Determine the [X, Y] coordinate at the center of the cell enclosing the given text.  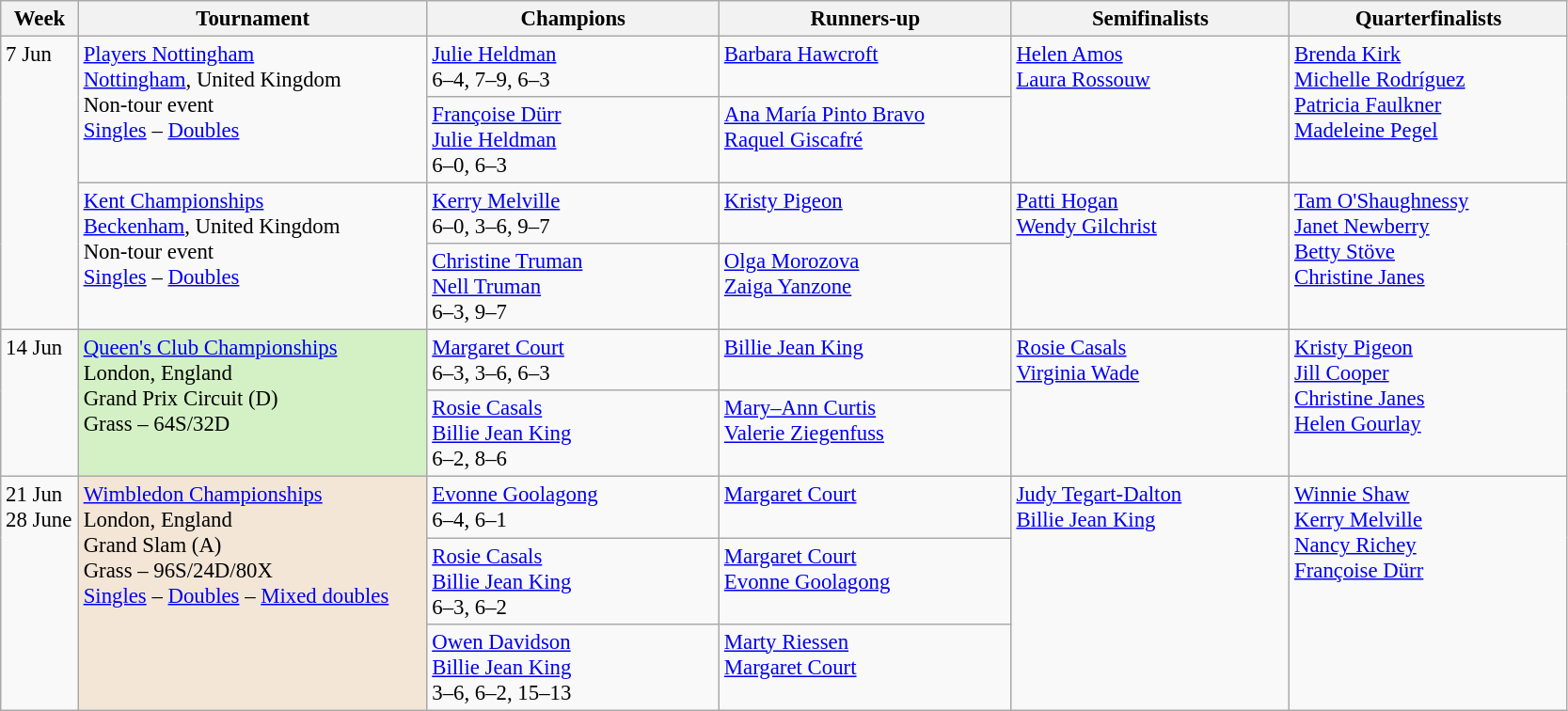
Marty Riessen Margaret Court [865, 667]
Rosie Casals Virginia Wade [1150, 403]
21 Jun28 June [40, 593]
Margaret Court6–3, 3–6, 6–3 [574, 361]
Julie Heldman 6–4, 7–9, 6–3 [574, 68]
Patti Hogan Wendy Gilchrist [1150, 257]
Queen's Club Championships London, England Grand Prix Circuit (D) Grass – 64S/32D [252, 403]
Françoise Dürr Julie Heldman 6–0, 6–3 [574, 140]
Judy Tegart-Dalton Billie Jean King [1150, 593]
Tam O'Shaughnessy Janet Newberry Betty Stöve Christine Janes [1429, 257]
Rosie Casals Billie Jean King 6–3, 6–2 [574, 581]
Barbara Hawcroft [865, 68]
Brenda Kirk Michelle Rodríguez Patricia Faulkner Madeleine Pegel [1429, 110]
Margaret Court Evonne Goolagong [865, 581]
Quarterfinalists [1429, 19]
Week [40, 19]
Champions [574, 19]
14 Jun [40, 403]
Kristy Pigeon [865, 214]
7 Jun [40, 183]
Kent ChampionshipsBeckenham, United KingdomNon-tour eventSingles – Doubles [252, 257]
Evonne Goolagong 6–4, 6–1 [574, 508]
Winnie Shaw Kerry Melville Nancy Richey Françoise Dürr [1429, 593]
Margaret Court [865, 508]
Helen Amos Laura Rossouw [1150, 110]
Mary–Ann Curtis Valerie Ziegenfuss [865, 434]
Billie Jean King [865, 361]
Semifinalists [1150, 19]
Ana María Pinto Bravo Raquel Giscafré [865, 140]
Kristy Pigeon Jill Cooper Christine Janes Helen Gourlay [1429, 403]
Runners-up [865, 19]
Players NottinghamNottingham, United KingdomNon-tour event Singles – Doubles [252, 110]
Tournament [252, 19]
Kerry Melville 6–0, 3–6, 9–7 [574, 214]
Christine Truman Nell Truman 6–3, 9–7 [574, 287]
Owen Davidson Billie Jean King 3–6, 6–2, 15–13 [574, 667]
Olga Morozova Zaiga Yanzone [865, 287]
Rosie Casals Billie Jean King6–2, 8–6 [574, 434]
Wimbledon Championships London, EnglandGrand Slam (A)Grass – 96S/24D/80XSingles – Doubles – Mixed doubles [252, 593]
